Return the [x, y] coordinate for the center point of the cell that contains the specified text.  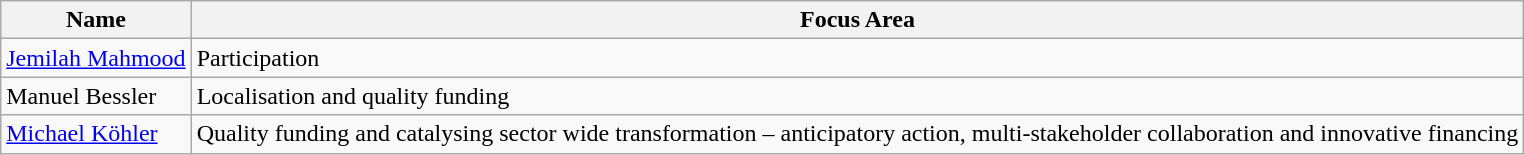
Manuel Bessler [96, 96]
Participation [858, 58]
Name [96, 20]
Quality funding and catalysing sector wide transformation – anticipatory action, multi-stakeholder collaboration and innovative financing [858, 134]
Michael Köhler [96, 134]
Focus Area [858, 20]
Jemilah Mahmood [96, 58]
Localisation and quality funding [858, 96]
